Return (X, Y) of the center of cell containing provided text 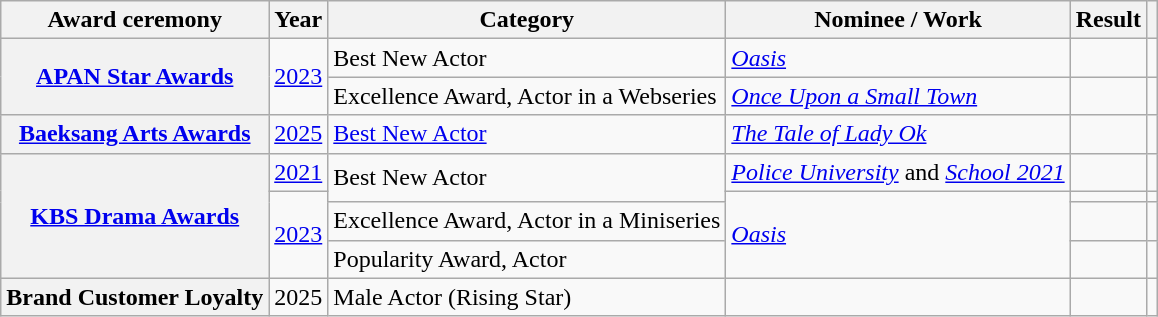
Baeksang Arts Awards (135, 134)
Male Actor (Rising Star) (527, 297)
Excellence Award, Actor in a Miniseries (527, 221)
Category (527, 20)
Nominee / Work (898, 20)
Excellence Award, Actor in a Webseries (527, 96)
Award ceremony (135, 20)
Once Upon a Small Town (898, 96)
Result (1108, 20)
Year (298, 20)
Police University and School 2021 (898, 172)
Popularity Award, Actor (527, 259)
The Tale of Lady Ok (898, 134)
KBS Drama Awards (135, 216)
2021 (298, 172)
Brand Customer Loyalty (135, 297)
APAN Star Awards (135, 77)
